Locate the cell with the specified text and output its [x, y] center coordinate. 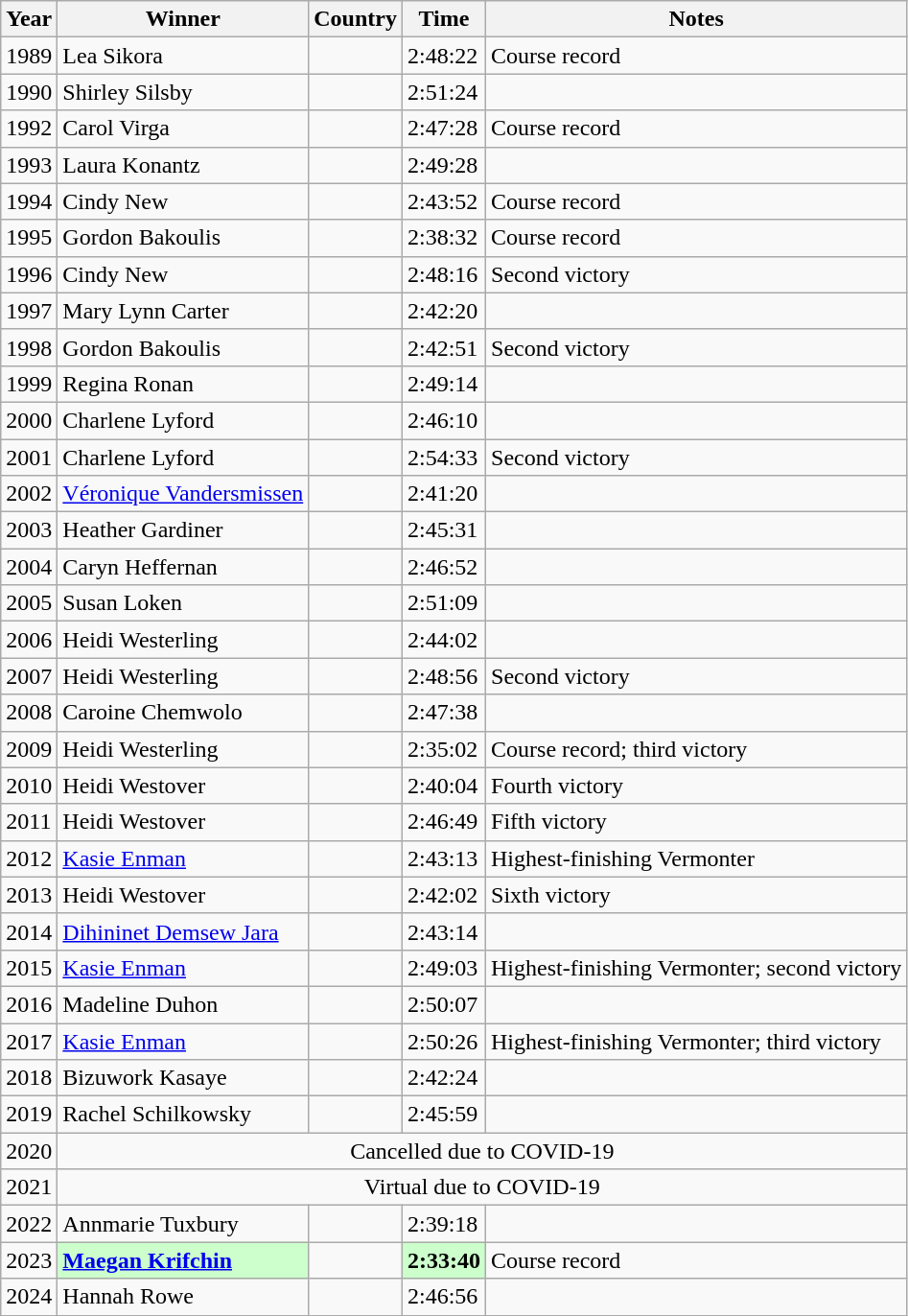
2:51:24 [443, 92]
2:42:20 [443, 311]
2010 [29, 786]
Time [443, 19]
2:46:52 [443, 567]
Shirley Silsby [183, 92]
Annmarie Tuxbury [183, 1224]
2011 [29, 822]
Heather Gardiner [183, 530]
Highest-finishing Vermonter; third victory [696, 1041]
2000 [29, 420]
Laura Konantz [183, 165]
2024 [29, 1297]
2001 [29, 458]
2005 [29, 603]
2:43:14 [443, 931]
2:42:51 [443, 347]
Susan Loken [183, 603]
Cancelled due to COVID-19 [482, 1151]
2:46:56 [443, 1297]
2:45:31 [443, 530]
2:43:13 [443, 858]
Highest-finishing Vermonter [696, 858]
Caroine Chemwolo [183, 713]
2:47:28 [443, 129]
2:50:26 [443, 1041]
2:43:52 [443, 201]
2:45:59 [443, 1115]
2:42:24 [443, 1078]
2021 [29, 1187]
2012 [29, 858]
2014 [29, 931]
2023 [29, 1260]
Maegan Krifchin [183, 1260]
Mary Lynn Carter [183, 311]
Carol Virga [183, 129]
Notes [696, 19]
2022 [29, 1224]
2:48:22 [443, 56]
1989 [29, 56]
2:42:02 [443, 895]
Fourth victory [696, 786]
2003 [29, 530]
1999 [29, 384]
Winner [183, 19]
Madeline Duhon [183, 1004]
Fifth victory [696, 822]
2:48:16 [443, 274]
2008 [29, 713]
1993 [29, 165]
2:50:07 [443, 1004]
1998 [29, 347]
2:40:04 [443, 786]
Dihininet Demsew Jara [183, 931]
2007 [29, 676]
Caryn Heffernan [183, 567]
Country [356, 19]
Year [29, 19]
2015 [29, 968]
2:54:33 [443, 458]
2020 [29, 1151]
2:49:14 [443, 384]
1996 [29, 274]
2:35:02 [443, 749]
2:46:10 [443, 420]
Rachel Schilkowsky [183, 1115]
2002 [29, 494]
Sixth victory [696, 895]
2:39:18 [443, 1224]
2:38:32 [443, 238]
2:41:20 [443, 494]
Véronique Vandersmissen [183, 494]
2:44:02 [443, 640]
1997 [29, 311]
Hannah Rowe [183, 1297]
2017 [29, 1041]
2009 [29, 749]
2004 [29, 567]
2018 [29, 1078]
2013 [29, 895]
1994 [29, 201]
2:49:03 [443, 968]
1992 [29, 129]
1990 [29, 92]
2:46:49 [443, 822]
Course record; third victory [696, 749]
2019 [29, 1115]
2006 [29, 640]
Bizuwork Kasaye [183, 1078]
2:47:38 [443, 713]
Virtual due to COVID-19 [482, 1187]
Regina Ronan [183, 384]
2:33:40 [443, 1260]
Lea Sikora [183, 56]
2:49:28 [443, 165]
1995 [29, 238]
2:48:56 [443, 676]
2016 [29, 1004]
Highest-finishing Vermonter; second victory [696, 968]
2:51:09 [443, 603]
